Return the [X, Y] coordinate for the center point of the cell that contains the specified text.  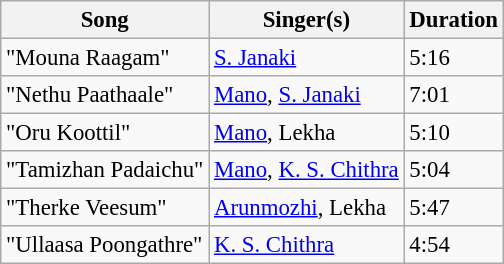
4:54 [454, 245]
5:47 [454, 208]
"Nethu Paathaale" [105, 95]
7:01 [454, 95]
Singer(s) [306, 20]
"Mouna Raagam" [105, 58]
"Oru Koottil" [105, 133]
Song [105, 20]
5:04 [454, 170]
K. S. Chithra [306, 245]
Duration [454, 20]
5:10 [454, 133]
Mano, K. S. Chithra [306, 170]
S. Janaki [306, 58]
"Tamizhan Padaichu" [105, 170]
"Ullaasa Poongathre" [105, 245]
5:16 [454, 58]
Arunmozhi, Lekha [306, 208]
Mano, S. Janaki [306, 95]
"Therke Veesum" [105, 208]
Mano, Lekha [306, 133]
